Output the (x, y) coordinate of the center of the cell containing the given text.  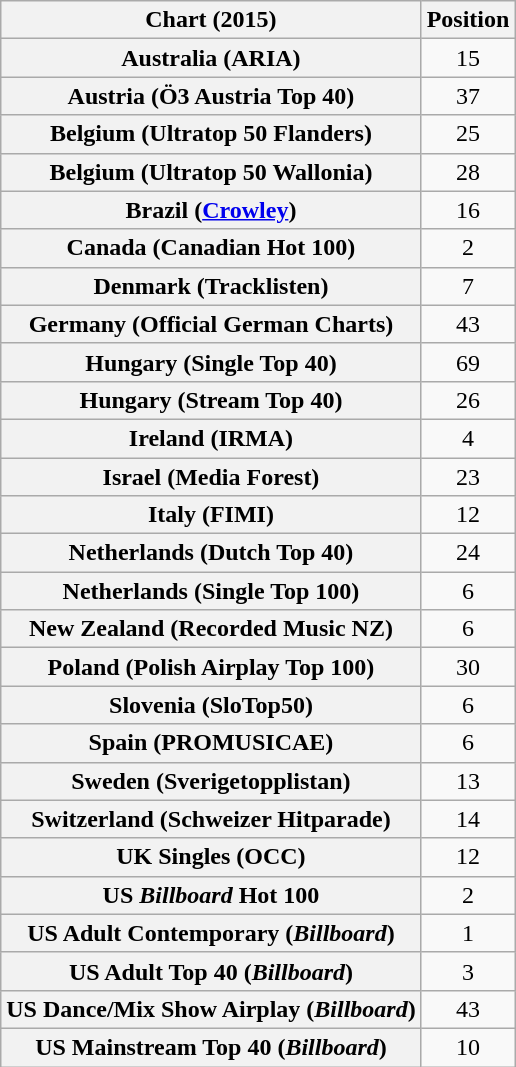
Netherlands (Dutch Top 40) (211, 553)
Poland (Polish Airplay Top 100) (211, 667)
Denmark (Tracklisten) (211, 286)
23 (468, 477)
Slovenia (SloTop50) (211, 705)
US Mainstream Top 40 (Billboard) (211, 1047)
16 (468, 210)
Netherlands (Single Top 100) (211, 591)
US Billboard Hot 100 (211, 895)
US Dance/Mix Show Airplay (Billboard) (211, 1009)
3 (468, 971)
US Adult Top 40 (Billboard) (211, 971)
24 (468, 553)
Position (468, 20)
Israel (Media Forest) (211, 477)
New Zealand (Recorded Music NZ) (211, 629)
37 (468, 96)
Italy (FIMI) (211, 515)
Ireland (IRMA) (211, 438)
26 (468, 400)
4 (468, 438)
Brazil (Crowley) (211, 210)
US Adult Contemporary (Billboard) (211, 933)
Chart (2015) (211, 20)
14 (468, 819)
10 (468, 1047)
UK Singles (OCC) (211, 857)
28 (468, 172)
Spain (PROMUSICAE) (211, 743)
Hungary (Stream Top 40) (211, 400)
69 (468, 362)
Canada (Canadian Hot 100) (211, 248)
Belgium (Ultratop 50 Wallonia) (211, 172)
15 (468, 58)
Austria (Ö3 Austria Top 40) (211, 96)
25 (468, 134)
1 (468, 933)
Germany (Official German Charts) (211, 324)
30 (468, 667)
Switzerland (Schweizer Hitparade) (211, 819)
Hungary (Single Top 40) (211, 362)
Australia (ARIA) (211, 58)
Sweden (Sverigetopplistan) (211, 781)
13 (468, 781)
Belgium (Ultratop 50 Flanders) (211, 134)
7 (468, 286)
